From the cell containing the given text, extract its center point as [X, Y] coordinate. 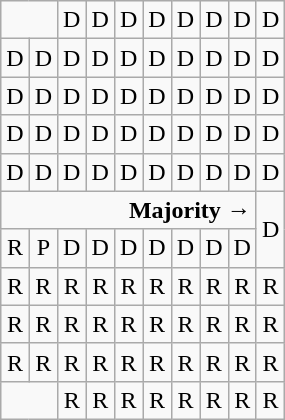
Majority → [129, 210]
P [43, 248]
